Pinpoint the cell where the given text exists, returning its [X, Y] midpoint coordinate. 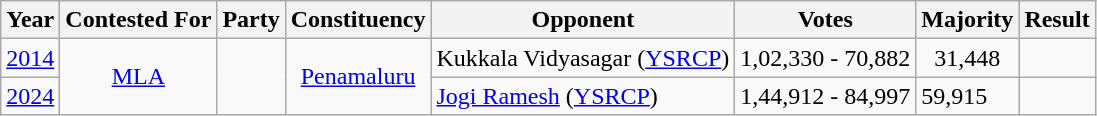
Votes [826, 20]
2014 [30, 58]
Majority [968, 20]
59,915 [968, 96]
Opponent [583, 20]
Constituency [358, 20]
Jogi Ramesh (YSRCP) [583, 96]
Year [30, 20]
Result [1057, 20]
Kukkala Vidyasagar (YSRCP) [583, 58]
2024 [30, 96]
Party [251, 20]
31,448 [968, 58]
1,44,912 - 84,997 [826, 96]
Contested For [138, 20]
Penamaluru [358, 77]
1,02,330 - 70,882 [826, 58]
MLA [138, 77]
